Capture the cell that displays the provided text and extract its [X, Y] central coordinate. 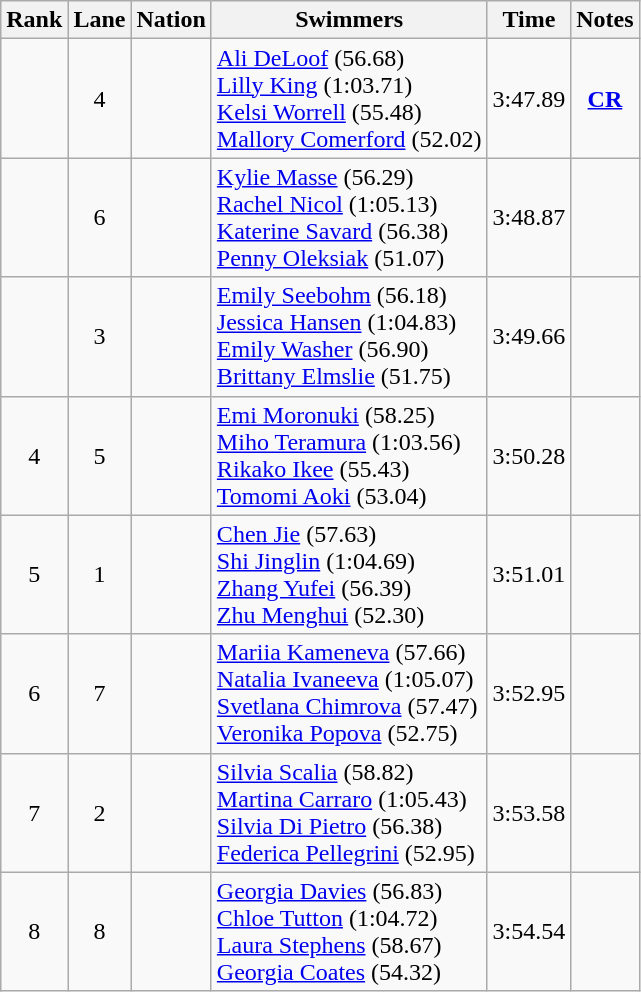
Emily Seebohm (56.18)Jessica Hansen (1:04.83)Emily Washer (56.90)Brittany Elmslie (51.75) [349, 336]
3:54.54 [529, 932]
Emi Moronuki (58.25)Miho Teramura (1:03.56)Rikako Ikee (55.43)Tomomi Aoki (53.04) [349, 456]
3:53.58 [529, 812]
Georgia Davies (56.83)Chloe Tutton (1:04.72)Laura Stephens (58.67)Georgia Coates (54.32) [349, 932]
Nation [171, 20]
2 [100, 812]
3:51.01 [529, 574]
Rank [34, 20]
Chen Jie (57.63)Shi Jinglin (1:04.69)Zhang Yufei (56.39)Zhu Menghui (52.30) [349, 574]
CR [605, 98]
3 [100, 336]
3:52.95 [529, 694]
Kylie Masse (56.29)Rachel Nicol (1:05.13)Katerine Savard (56.38)Penny Oleksiak (51.07) [349, 218]
3:48.87 [529, 218]
Ali DeLoof (56.68)Lilly King (1:03.71)Kelsi Worrell (55.48)Mallory Comerford (52.02) [349, 98]
Mariia Kameneva (57.66)Natalia Ivaneeva (1:05.07)Svetlana Chimrova (57.47)Veronika Popova (52.75) [349, 694]
Notes [605, 20]
Lane [100, 20]
3:47.89 [529, 98]
Swimmers [349, 20]
Silvia Scalia (58.82)Martina Carraro (1:05.43)Silvia Di Pietro (56.38)Federica Pellegrini (52.95) [349, 812]
3:49.66 [529, 336]
1 [100, 574]
Time [529, 20]
3:50.28 [529, 456]
